For the text-containing cell, return its midpoint in (X, Y) coordinate format. 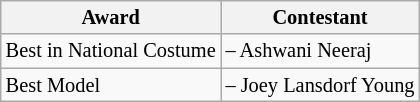
Contestant (320, 17)
Best in National Costume (111, 51)
– Joey Lansdorf Young (320, 85)
– Ashwani Neeraj (320, 51)
Best Model (111, 85)
Award (111, 17)
